Output the [x, y] coordinate of the center of the cell containing the given text.  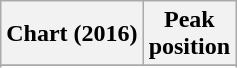
Chart (2016) [72, 34]
Peakposition [189, 34]
